For the text-containing cell, return its midpoint in (x, y) coordinate format. 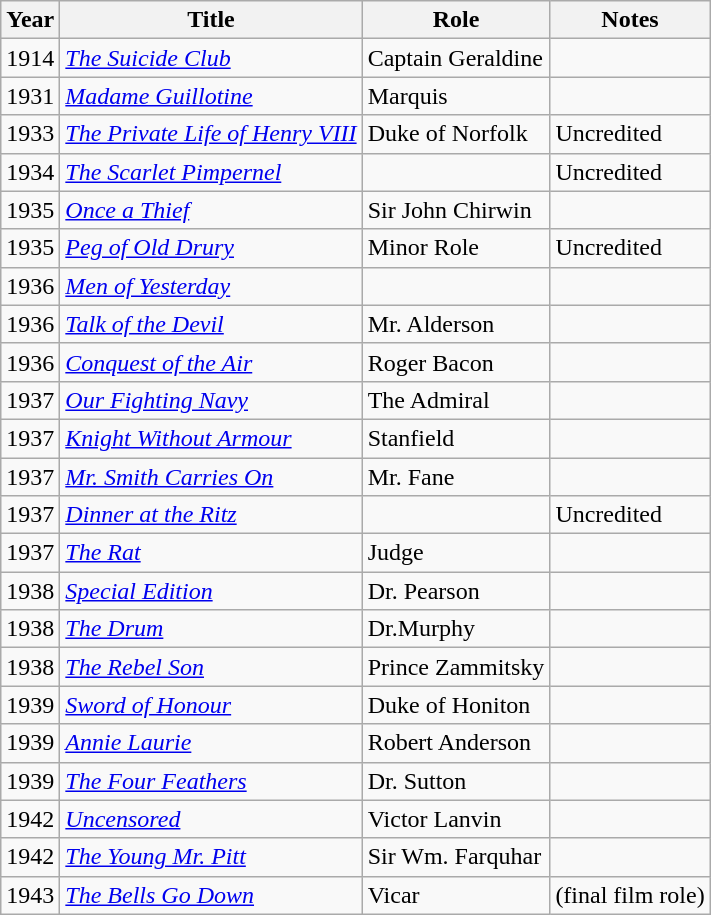
Sir Wm. Farquhar (456, 857)
1933 (30, 134)
1914 (30, 58)
The Private Life of Henry VIII (211, 134)
Once a Thief (211, 210)
Dr.Murphy (456, 629)
The Scarlet Pimpernel (211, 172)
The Bells Go Down (211, 895)
Year (30, 20)
Madame Guillotine (211, 96)
The Suicide Club (211, 58)
Judge (456, 553)
The Four Feathers (211, 781)
Mr. Fane (456, 477)
Marquis (456, 96)
Roger Bacon (456, 362)
Annie Laurie (211, 743)
Dinner at the Ritz (211, 515)
Uncensored (211, 819)
Dr. Pearson (456, 591)
Title (211, 20)
Vicar (456, 895)
Our Fighting Navy (211, 400)
The Rebel Son (211, 667)
Peg of Old Drury (211, 248)
The Drum (211, 629)
Duke of Norfolk (456, 134)
Special Edition (211, 591)
Notes (630, 20)
Stanfield (456, 438)
Captain Geraldine (456, 58)
1931 (30, 96)
Men of Yesterday (211, 286)
Minor Role (456, 248)
Dr. Sutton (456, 781)
Conquest of the Air (211, 362)
Sword of Honour (211, 705)
Mr. Alderson (456, 324)
1934 (30, 172)
Role (456, 20)
The Rat (211, 553)
The Young Mr. Pitt (211, 857)
(final film role) (630, 895)
1943 (30, 895)
Talk of the Devil (211, 324)
Knight Without Armour (211, 438)
Victor Lanvin (456, 819)
Robert Anderson (456, 743)
Sir John Chirwin (456, 210)
The Admiral (456, 400)
Duke of Honiton (456, 705)
Mr. Smith Carries On (211, 477)
Prince Zammitsky (456, 667)
